Scan for the cell matching the given text and deliver its (x, y) coordinate at center. 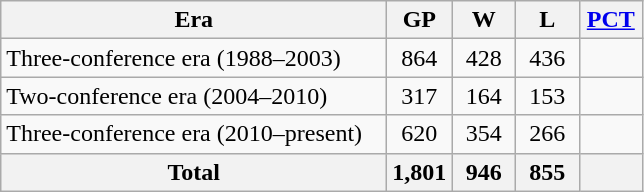
153 (547, 96)
Total (194, 172)
Two-conference era (2004–2010) (194, 96)
164 (484, 96)
Three-conference era (1988–2003) (194, 58)
317 (420, 96)
Era (194, 20)
Three-conference era (2010–present) (194, 134)
1,801 (420, 172)
W (484, 20)
266 (547, 134)
354 (484, 134)
855 (547, 172)
436 (547, 58)
620 (420, 134)
946 (484, 172)
PCT (611, 20)
GP (420, 20)
L (547, 20)
428 (484, 58)
864 (420, 58)
